Provide the [x, y] coordinate of the cell's center where the given text is located.  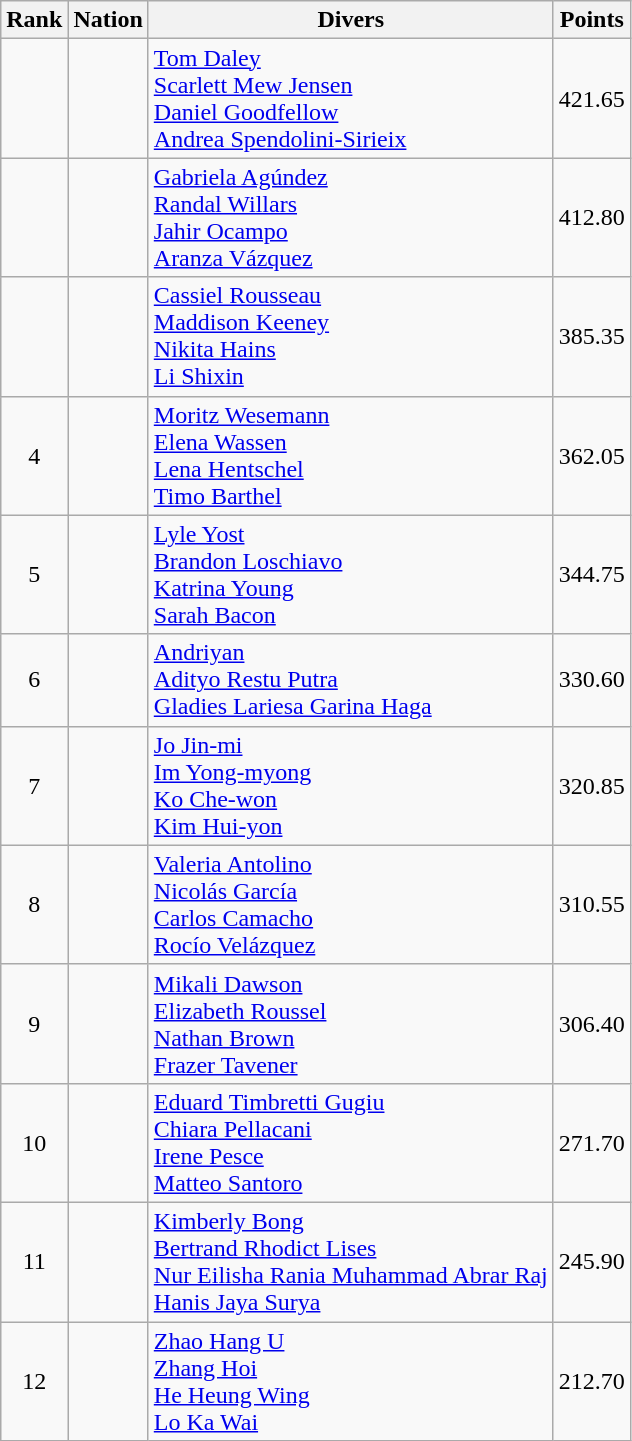
Kimberly BongBertrand Rhodict LisesNur Eilisha Rania Muhammad Abrar RajHanis Jaya Surya [350, 1262]
Jo Jin-mi Im Yong-myong Ko Che-won Kim Hui-yon [350, 786]
5 [34, 574]
9 [34, 1024]
421.65 [592, 98]
362.05 [592, 456]
10 [34, 1142]
Rank [34, 20]
Moritz WesemannElena WassenLena HentschelTimo Barthel [350, 456]
Nation [108, 20]
AndriyanAdityo Restu PutraGladies Lariesa Garina Haga [350, 680]
Points [592, 20]
Cassiel RousseauMaddison KeeneyNikita HainsLi Shixin [350, 336]
Valeria AntolinoNicolás GarcíaCarlos CamachoRocío Velázquez [350, 904]
8 [34, 904]
330.60 [592, 680]
4 [34, 456]
385.35 [592, 336]
11 [34, 1262]
6 [34, 680]
12 [34, 1382]
412.80 [592, 218]
344.75 [592, 574]
Eduard Timbretti GugiuChiara PellacaniIrene PesceMatteo Santoro [350, 1142]
310.55 [592, 904]
Gabriela AgúndezRandal WillarsJahir OcampoAranza Vázquez [350, 218]
245.90 [592, 1262]
7 [34, 786]
Lyle YostBrandon LoschiavoKatrina YoungSarah Bacon [350, 574]
Divers [350, 20]
306.40 [592, 1024]
320.85 [592, 786]
271.70 [592, 1142]
Zhao Hang UZhang HoiHe Heung WingLo Ka Wai [350, 1382]
Tom DaleyScarlett Mew JensenDaniel GoodfellowAndrea Spendolini-Sirieix [350, 98]
212.70 [592, 1382]
Mikali DawsonElizabeth RousselNathan BrownFrazer Tavener [350, 1024]
